Locate the cell with the specified text and output its (X, Y) center coordinate. 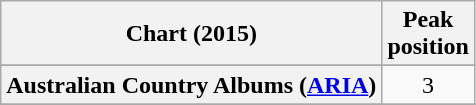
3 (428, 85)
Australian Country Albums (ARIA) (192, 85)
Peak position (428, 34)
Chart (2015) (192, 34)
